Identify which cell holds the provided text, then report its [X, Y] central coordinate. 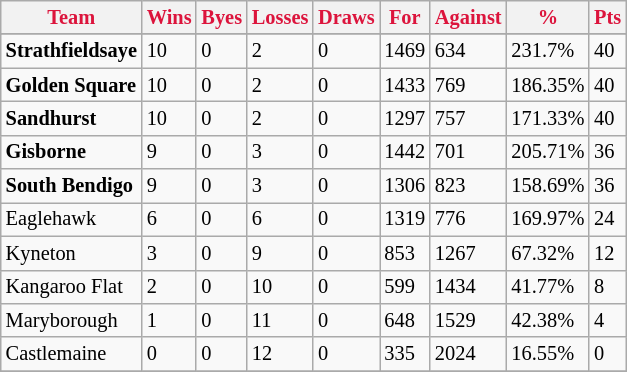
8 [608, 287]
Pts [608, 17]
Against [468, 17]
1434 [468, 287]
169.97% [548, 219]
701 [468, 152]
823 [468, 186]
For [405, 17]
Strathfieldsaye [72, 51]
171.33% [548, 118]
158.69% [548, 186]
1319 [405, 219]
Wins [170, 17]
Kangaroo Flat [72, 287]
11 [280, 320]
1529 [468, 320]
1469 [405, 51]
41.77% [548, 287]
2024 [468, 354]
67.32% [548, 253]
1 [170, 320]
231.7% [548, 51]
24 [608, 219]
335 [405, 354]
Byes [221, 17]
Sandhurst [72, 118]
Golden Square [72, 85]
1297 [405, 118]
1306 [405, 186]
42.38% [548, 320]
% [548, 17]
599 [405, 287]
757 [468, 118]
Losses [280, 17]
776 [468, 219]
16.55% [548, 354]
South Bendigo [72, 186]
Team [72, 17]
1442 [405, 152]
Eaglehawk [72, 219]
769 [468, 85]
648 [405, 320]
634 [468, 51]
Castlemaine [72, 354]
Kyneton [72, 253]
Gisborne [72, 152]
Draws [346, 17]
853 [405, 253]
4 [608, 320]
1433 [405, 85]
205.71% [548, 152]
1267 [468, 253]
Maryborough [72, 320]
186.35% [548, 85]
